Determine the (X, Y) coordinate at the center of the cell enclosing the given text.  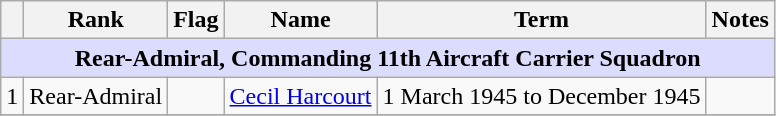
Flag (196, 20)
Rear-Admiral, Commanding 11th Aircraft Carrier Squadron (388, 58)
Term (542, 20)
Rear-Admiral (96, 96)
Notes (740, 20)
1 March 1945 to December 1945 (542, 96)
Rank (96, 20)
Cecil Harcourt (300, 96)
Name (300, 20)
1 (12, 96)
